Return [X, Y] of the center of cell containing provided text 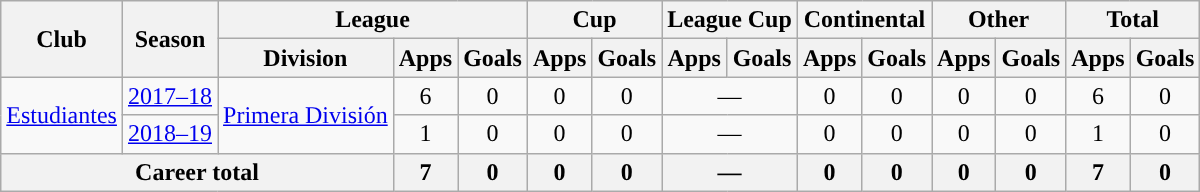
Other [999, 20]
2018–19 [170, 134]
Primera División [306, 115]
Continental [864, 20]
Estudiantes [62, 115]
Division [306, 58]
Career total [197, 172]
2017–18 [170, 96]
Season [170, 39]
League [373, 20]
Cup [594, 20]
Total [1133, 20]
Club [62, 39]
League Cup [730, 20]
